Identify which cell holds the provided text, then report its (X, Y) central coordinate. 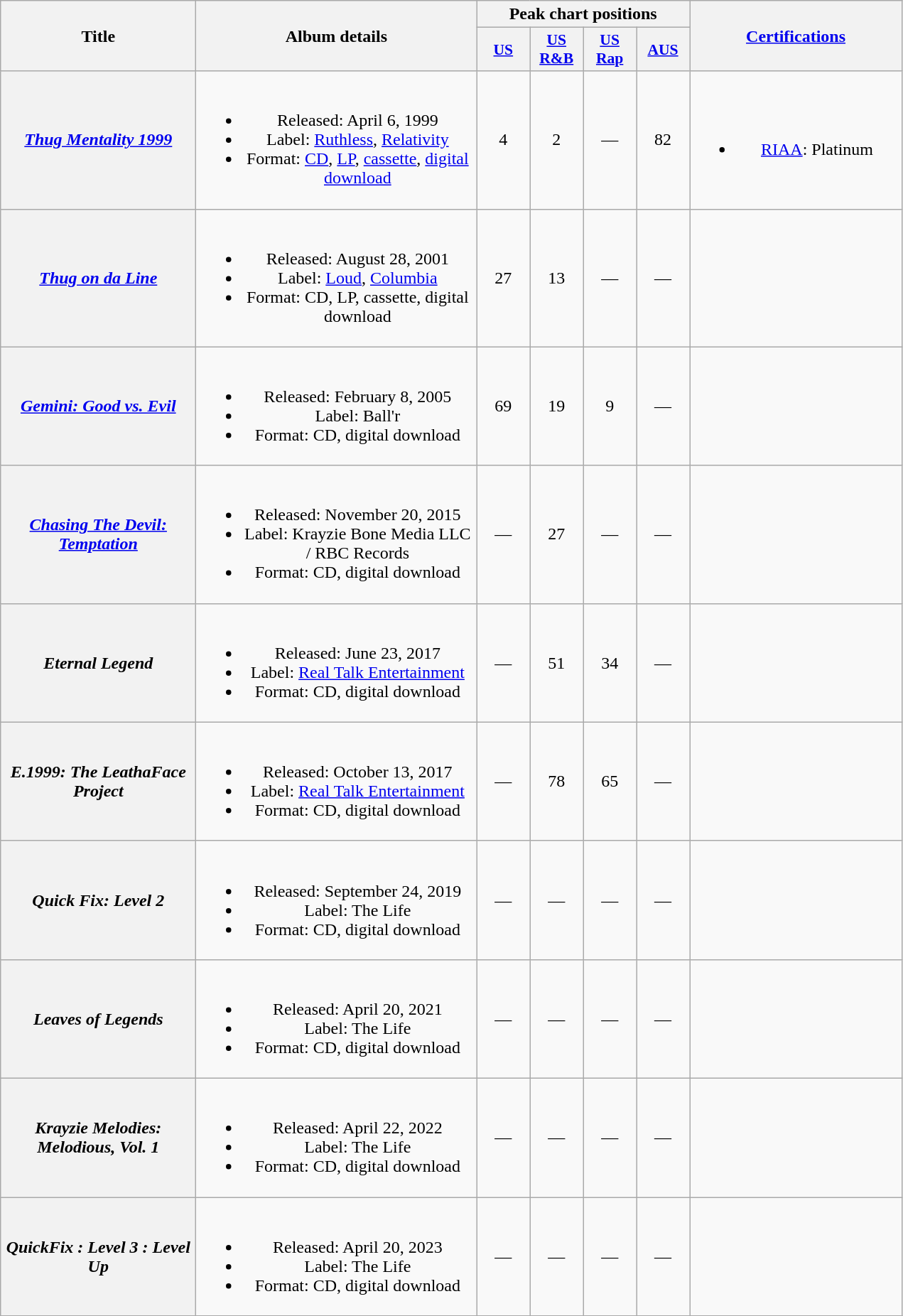
13 (557, 278)
USRap (610, 50)
US (503, 50)
Released: June 23, 2017Label: Real Talk EntertainmentFormat: CD, digital download (337, 662)
Gemini: Good vs. Evil (98, 406)
AUS (664, 50)
69 (503, 406)
9 (610, 406)
Certifications (796, 36)
82 (664, 140)
Peak chart positions (583, 14)
19 (557, 406)
Released: August 28, 2001Label: Loud, ColumbiaFormat: CD, LP, cassette, digital download (337, 278)
Released: April 22, 2022Label: The LifeFormat: CD, digital download (337, 1137)
Chasing The Devil: Temptation (98, 534)
Krayzie Melodies: Melodious, Vol. 1 (98, 1137)
RIAA: Platinum (796, 140)
Thug on da Line (98, 278)
Eternal Legend (98, 662)
Quick Fix: Level 2 (98, 900)
Album details (337, 36)
Released: April 20, 2023Label: The LifeFormat: CD, digital download (337, 1256)
Released: September 24, 2019Label: The LifeFormat: CD, digital download (337, 900)
E.1999: The LeathaFace Project (98, 782)
Leaves of Legends (98, 1019)
2 (557, 140)
Released: April 20, 2021Label: The LifeFormat: CD, digital download (337, 1019)
34 (610, 662)
78 (557, 782)
51 (557, 662)
Thug Mentality 1999 (98, 140)
4 (503, 140)
65 (610, 782)
Released: November 20, 2015Label: Krayzie Bone Media LLC / RBC RecordsFormat: CD, digital download (337, 534)
QuickFix : Level 3 : Level Up (98, 1256)
Title (98, 36)
USR&B (557, 50)
Released: February 8, 2005Label: Ball'rFormat: CD, digital download (337, 406)
Released: April 6, 1999Label: Ruthless, RelativityFormat: CD, LP, cassette, digital download (337, 140)
Released: October 13, 2017Label: Real Talk EntertainmentFormat: CD, digital download (337, 782)
